Provide the [x, y] coordinate of the cell's center where the given text is located.  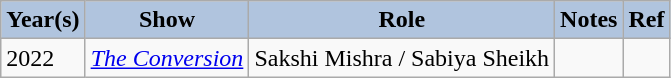
Show [167, 20]
The Conversion [167, 58]
Sakshi Mishra / Sabiya Sheikh [402, 58]
Role [402, 20]
2022 [43, 58]
Notes [589, 20]
Year(s) [43, 20]
Ref [646, 20]
